Output the [X, Y] coordinate of the center of the cell containing the given text.  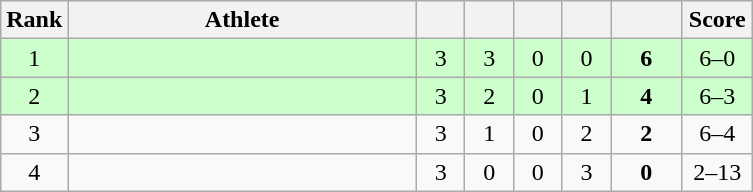
2–13 [718, 172]
Score [718, 20]
6–0 [718, 58]
6–4 [718, 134]
Athlete [242, 20]
6 [646, 58]
Rank [34, 20]
6–3 [718, 96]
